Determine the (X, Y) coordinate at the center of the cell enclosing the given text.  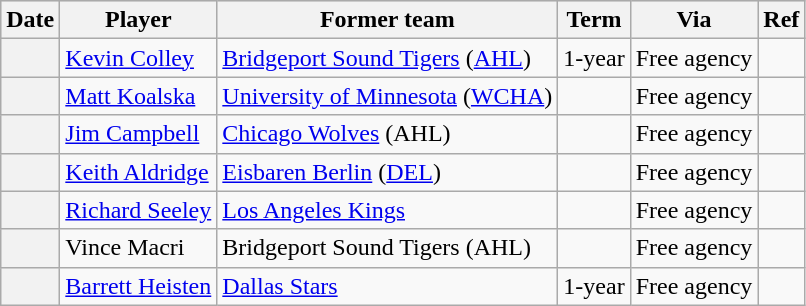
Eisbaren Berlin (DEL) (388, 172)
Keith Aldridge (138, 172)
Player (138, 20)
Chicago Wolves (AHL) (388, 134)
Vince Macri (138, 248)
Ref (782, 20)
Via (694, 20)
Kevin Colley (138, 58)
Matt Koalska (138, 96)
University of Minnesota (WCHA) (388, 96)
Date (30, 20)
Richard Seeley (138, 210)
Los Angeles Kings (388, 210)
Term (594, 20)
Jim Campbell (138, 134)
Former team (388, 20)
Barrett Heisten (138, 286)
Dallas Stars (388, 286)
